Extract the [x, y] coordinate from the center of the cell holding the provided text.  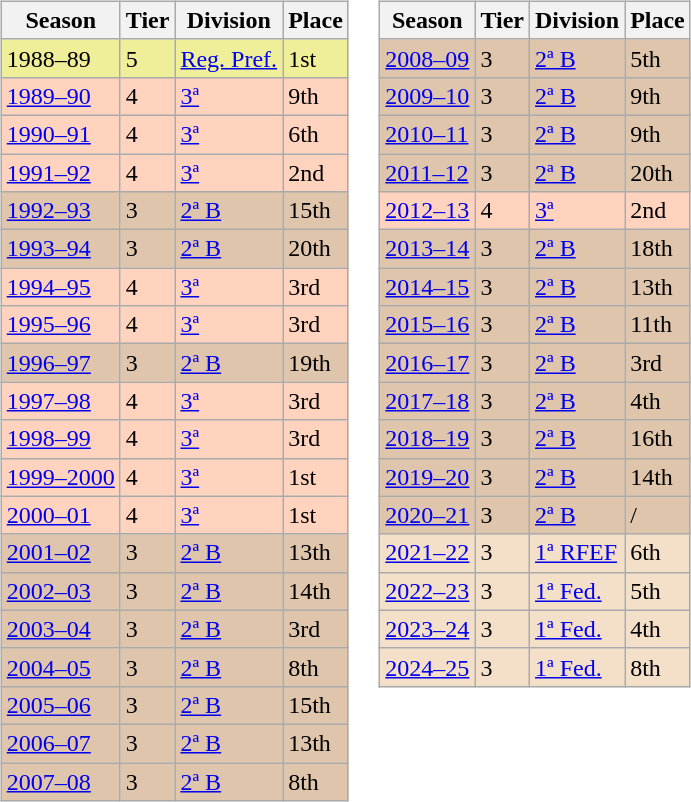
2016–17 [428, 363]
11th [658, 325]
1998–99 [60, 439]
2014–15 [428, 287]
1994–95 [60, 287]
2007–08 [60, 781]
2023–24 [428, 629]
1997–98 [60, 401]
Reg. Pref. [229, 58]
2008–09 [428, 58]
1ª RFEF [578, 553]
2012–13 [428, 211]
2002–03 [60, 591]
2006–07 [60, 743]
2019–20 [428, 477]
1990–91 [60, 134]
2015–16 [428, 325]
2003–04 [60, 629]
18th [658, 249]
2018–19 [428, 439]
2005–06 [60, 705]
1989–90 [60, 96]
2004–05 [60, 667]
1999–2000 [60, 477]
2001–02 [60, 553]
2009–10 [428, 96]
5 [148, 58]
19th [316, 363]
2000–01 [60, 515]
1996–97 [60, 363]
2021–22 [428, 553]
1988–89 [60, 58]
2017–18 [428, 401]
2011–12 [428, 173]
2020–21 [428, 515]
2024–25 [428, 667]
2013–14 [428, 249]
1993–94 [60, 249]
2022–23 [428, 591]
1992–93 [60, 211]
1995–96 [60, 325]
1991–92 [60, 173]
/ [658, 515]
16th [658, 439]
2010–11 [428, 134]
